Scan for the cell matching the given text and deliver its (X, Y) coordinate at center. 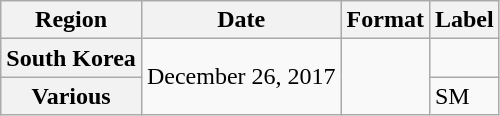
Date (241, 20)
Region (72, 20)
SM (464, 96)
Label (464, 20)
Format (385, 20)
December 26, 2017 (241, 77)
Various (72, 96)
South Korea (72, 58)
